Determine the (x, y) coordinate at the center of the cell enclosing the given text.  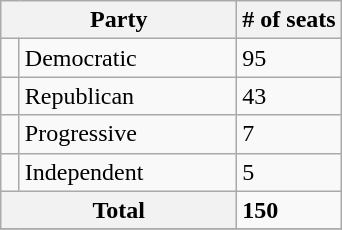
150 (289, 210)
# of seats (289, 20)
Republican (128, 96)
Progressive (128, 134)
Party (119, 20)
Democratic (128, 58)
7 (289, 134)
43 (289, 96)
Total (119, 210)
95 (289, 58)
5 (289, 172)
Independent (128, 172)
